Determine the (X, Y) coordinate at the center of the cell enclosing the given text.  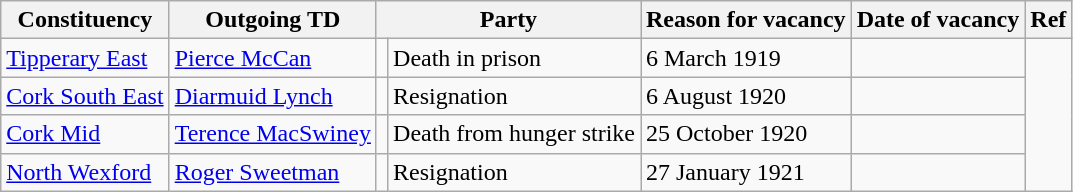
27 January 1921 (746, 172)
6 March 1919 (746, 58)
Death from hunger strike (514, 134)
Cork South East (85, 96)
Cork Mid (85, 134)
Constituency (85, 20)
Tipperary East (85, 58)
Date of vacancy (938, 20)
25 October 1920 (746, 134)
Death in prison (514, 58)
Diarmuid Lynch (272, 96)
North Wexford (85, 172)
Pierce McCan (272, 58)
Outgoing TD (272, 20)
6 August 1920 (746, 96)
Reason for vacancy (746, 20)
Ref (1048, 20)
Roger Sweetman (272, 172)
Party (508, 20)
Terence MacSwiney (272, 134)
